Return [X, Y] of the center of cell containing provided text 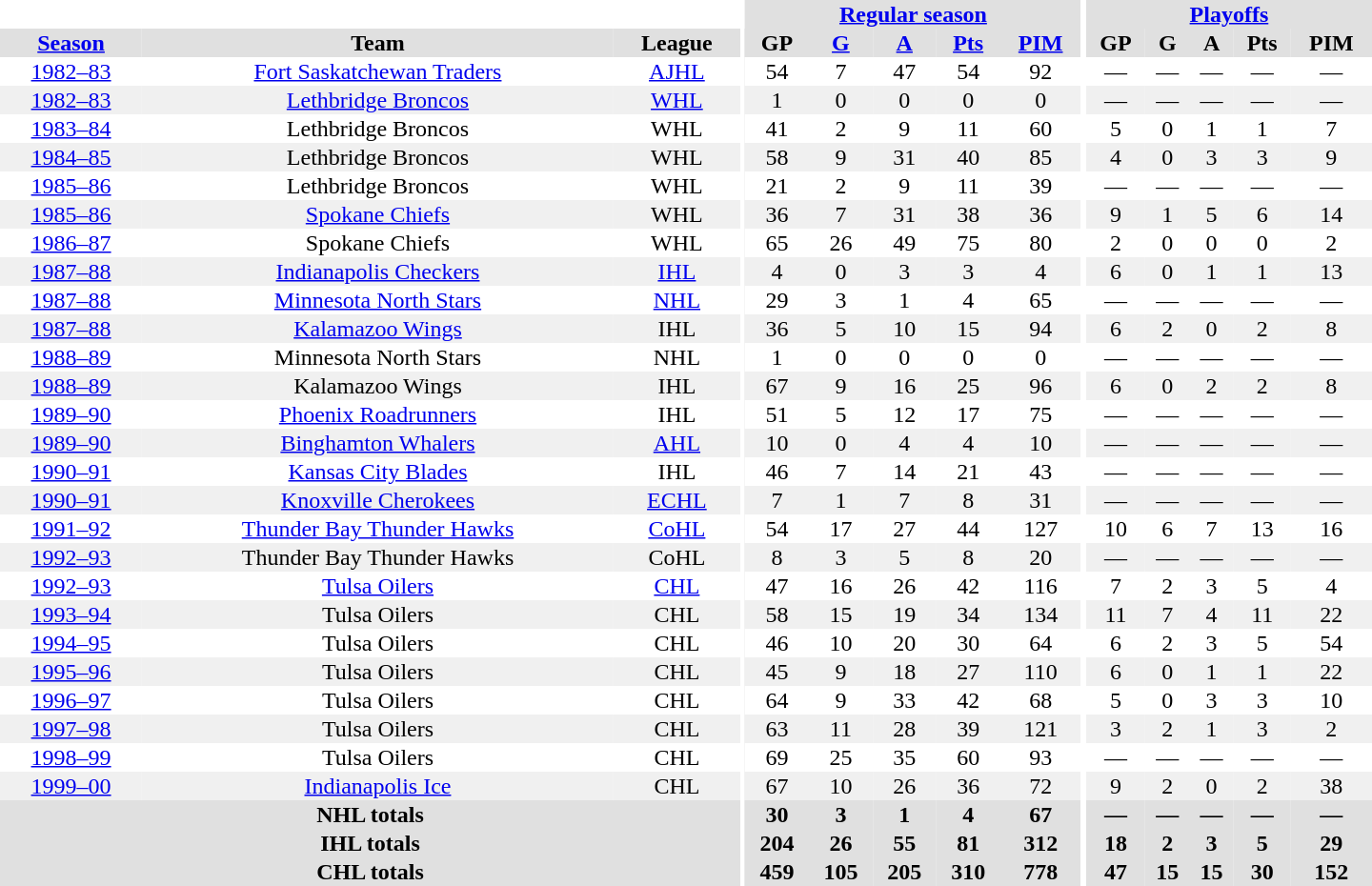
AHL [676, 443]
1999–00 [71, 786]
152 [1332, 872]
33 [905, 700]
1997–98 [71, 729]
205 [905, 872]
Fort Saskatchewan Traders [377, 71]
League [676, 43]
IHL totals [370, 843]
Phoenix Roadrunners [377, 414]
34 [968, 614]
12 [905, 414]
69 [777, 757]
43 [1040, 472]
1991–92 [71, 529]
Indianapolis Ice [377, 786]
96 [1040, 386]
1993–94 [71, 614]
49 [905, 243]
312 [1040, 843]
NHL totals [370, 815]
CHL totals [370, 872]
105 [840, 872]
110 [1040, 672]
1986–87 [71, 243]
Playoffs [1229, 14]
459 [777, 872]
28 [905, 729]
1995–96 [71, 672]
Binghamton Whalers [377, 443]
63 [777, 729]
1983–84 [71, 129]
116 [1040, 586]
121 [1040, 729]
51 [777, 414]
55 [905, 843]
Team [377, 43]
1984–85 [71, 157]
127 [1040, 529]
204 [777, 843]
Kansas City Blades [377, 472]
1994–95 [71, 643]
Regular season [913, 14]
72 [1040, 786]
Indianapolis Checkers [377, 272]
68 [1040, 700]
Knoxville Cherokees [377, 500]
94 [1040, 329]
1996–97 [71, 700]
41 [777, 129]
92 [1040, 71]
40 [968, 157]
310 [968, 872]
19 [905, 614]
80 [1040, 243]
AJHL [676, 71]
778 [1040, 872]
134 [1040, 614]
85 [1040, 157]
ECHL [676, 500]
1998–99 [71, 757]
81 [968, 843]
45 [777, 672]
44 [968, 529]
Season [71, 43]
35 [905, 757]
93 [1040, 757]
